Determine the [x, y] coordinate at the center of the cell enclosing the given text.  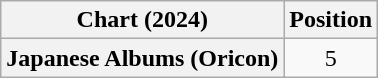
Position [331, 20]
Chart (2024) [142, 20]
5 [331, 58]
Japanese Albums (Oricon) [142, 58]
